Output the [X, Y] coordinate of the center of the cell containing the given text.  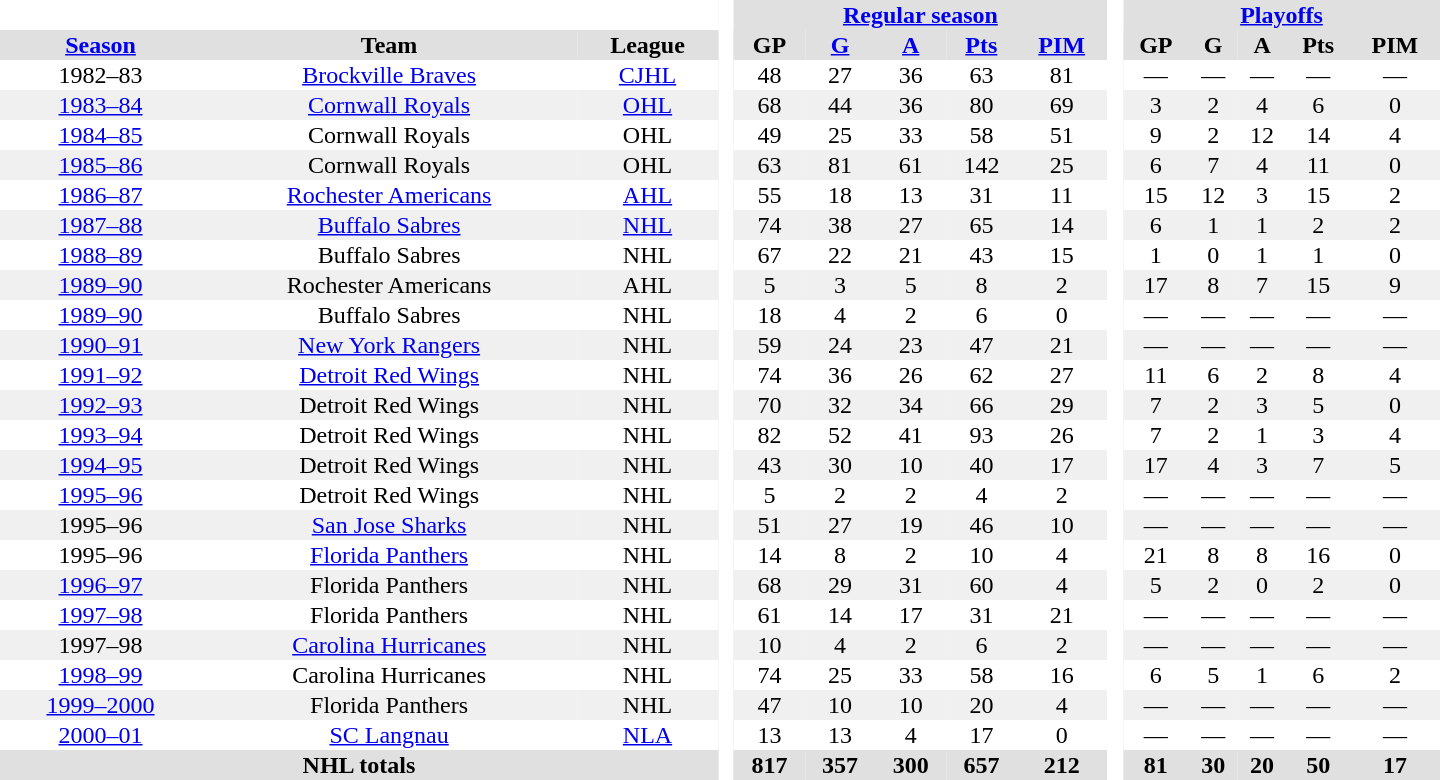
1999–2000 [100, 705]
1993–94 [100, 435]
67 [770, 255]
817 [770, 765]
League [648, 45]
49 [770, 135]
62 [982, 375]
142 [982, 165]
212 [1062, 765]
70 [770, 405]
1996–97 [100, 585]
357 [840, 765]
38 [840, 225]
41 [910, 435]
1998–99 [100, 675]
22 [840, 255]
48 [770, 75]
59 [770, 345]
80 [982, 105]
1991–92 [100, 375]
2000–01 [100, 735]
1982–83 [100, 75]
32 [840, 405]
46 [982, 525]
52 [840, 435]
Regular season [920, 15]
Playoffs [1282, 15]
69 [1062, 105]
300 [910, 765]
82 [770, 435]
44 [840, 105]
1985–86 [100, 165]
1990–91 [100, 345]
1994–95 [100, 465]
1988–89 [100, 255]
1992–93 [100, 405]
55 [770, 195]
NLA [648, 735]
23 [910, 345]
93 [982, 435]
65 [982, 225]
66 [982, 405]
Brockville Braves [389, 75]
40 [982, 465]
1983–84 [100, 105]
50 [1318, 765]
SC Langnau [389, 735]
New York Rangers [389, 345]
1984–85 [100, 135]
1986–87 [100, 195]
NHL totals [359, 765]
1987–88 [100, 225]
657 [982, 765]
34 [910, 405]
60 [982, 585]
Season [100, 45]
19 [910, 525]
Team [389, 45]
24 [840, 345]
CJHL [648, 75]
San Jose Sharks [389, 525]
